Extract the [x, y] coordinate from the center of the cell holding the provided text.  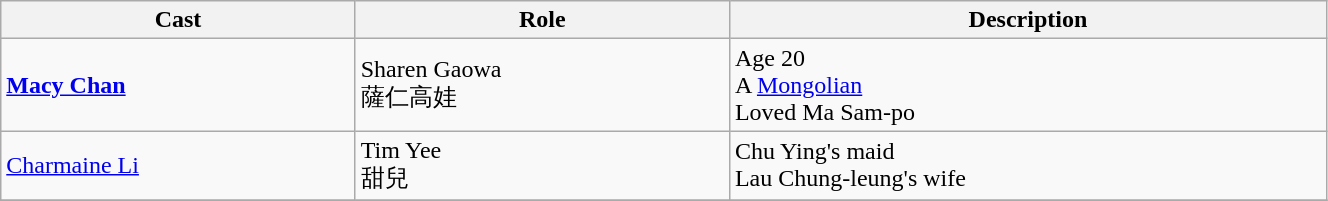
Role [542, 20]
Chu Ying's maidLau Chung-leung's wife [1028, 166]
Tim Yee甜兒 [542, 166]
Charmaine Li [178, 166]
Sharen Gaowa薩仁高娃 [542, 85]
Age 20A MongolianLoved Ma Sam-po [1028, 85]
Macy Chan [178, 85]
Cast [178, 20]
Description [1028, 20]
